Output the [x, y] coordinate of the center of the cell containing the given text.  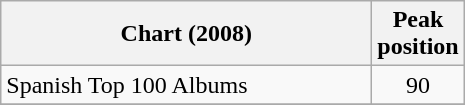
Chart (2008) [186, 34]
90 [418, 85]
Spanish Top 100 Albums [186, 85]
Peakposition [418, 34]
